For the text-containing cell, return its midpoint in (X, Y) coordinate format. 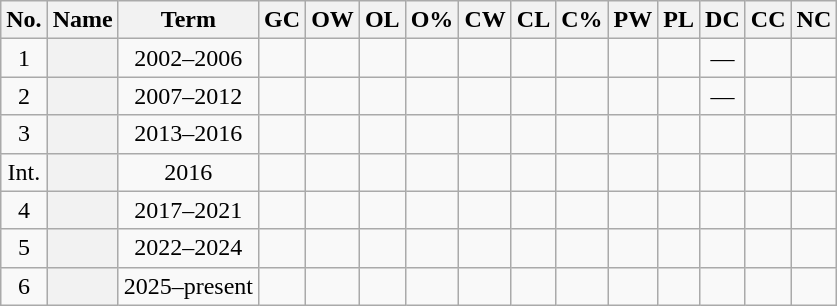
3 (24, 134)
6 (24, 286)
CC (768, 20)
5 (24, 248)
O% (432, 20)
1 (24, 58)
CW (485, 20)
PL (679, 20)
2002–2006 (188, 58)
GC (282, 20)
2022–2024 (188, 248)
NC (814, 20)
OL (382, 20)
CL (533, 20)
2025–present (188, 286)
Term (188, 20)
DC (723, 20)
2016 (188, 172)
No. (24, 20)
4 (24, 210)
2 (24, 96)
2007–2012 (188, 96)
Int. (24, 172)
C% (582, 20)
Name (82, 20)
OW (333, 20)
2013–2016 (188, 134)
PW (633, 20)
2017–2021 (188, 210)
